Detect which cell encompasses the target text, then output its [x, y] center coordinate. 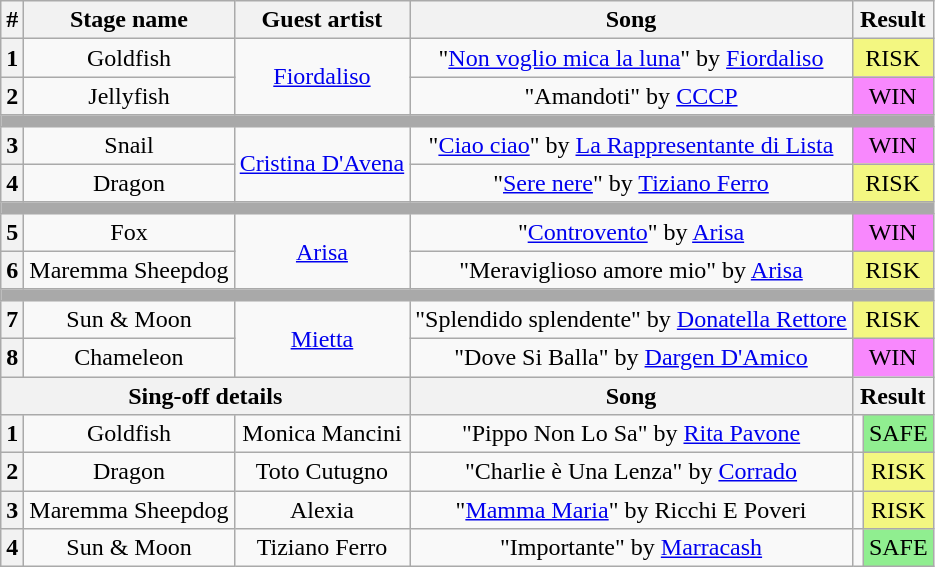
Snail [129, 145]
"Non voglio mica la luna" by Fiordaliso [632, 58]
"Amandoti" by CCCP [632, 96]
6 [12, 270]
"Importante" by Marracash [632, 548]
8 [12, 357]
"Dove Si Balla" by Dargen D'Amico [632, 357]
"Controvento" by Arisa [632, 232]
Chameleon [129, 357]
Cristina D'Avena [322, 164]
"Mamma Maria" by Ricchi E Poveri [632, 510]
Arisa [322, 251]
Fiordaliso [322, 77]
Tiziano Ferro [322, 548]
Jellyfish [129, 96]
Mietta [322, 338]
Alexia [322, 510]
"Ciao ciao" by La Rappresentante di Lista [632, 145]
"Charlie è Una Lenza" by Corrado [632, 472]
5 [12, 232]
Stage name [129, 20]
"Meraviglioso amore mio" by Arisa [632, 270]
Toto Cutugno [322, 472]
Sing-off details [206, 395]
Fox [129, 232]
"Sere nere" by Tiziano Ferro [632, 183]
"Pippo Non Lo Sa" by Rita Pavone [632, 434]
7 [12, 319]
"Splendido splendente" by Donatella Rettore [632, 319]
Guest artist [322, 20]
# [12, 20]
Monica Mancini [322, 434]
